Identify which cell holds the provided text, then report its [X, Y] central coordinate. 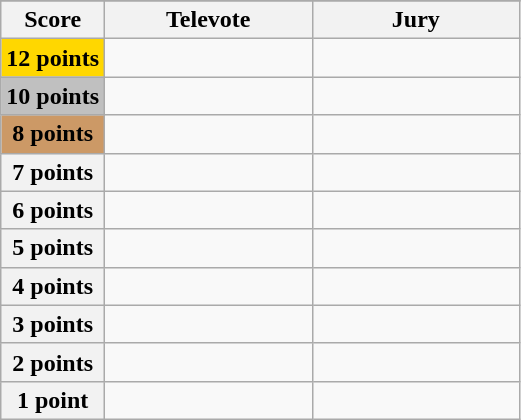
4 points [53, 286]
5 points [53, 248]
12 points [53, 58]
Score [53, 20]
8 points [53, 134]
Jury [416, 20]
2 points [53, 362]
7 points [53, 172]
3 points [53, 324]
10 points [53, 96]
Televote [209, 20]
6 points [53, 210]
1 point [53, 400]
